From the cell containing the given text, extract its center point as (X, Y) coordinate. 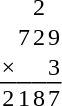
× (8, 68)
7 (24, 37)
9 (54, 37)
2 (40, 37)
3 (54, 68)
